From the cell containing the given text, extract its center point as (X, Y) coordinate. 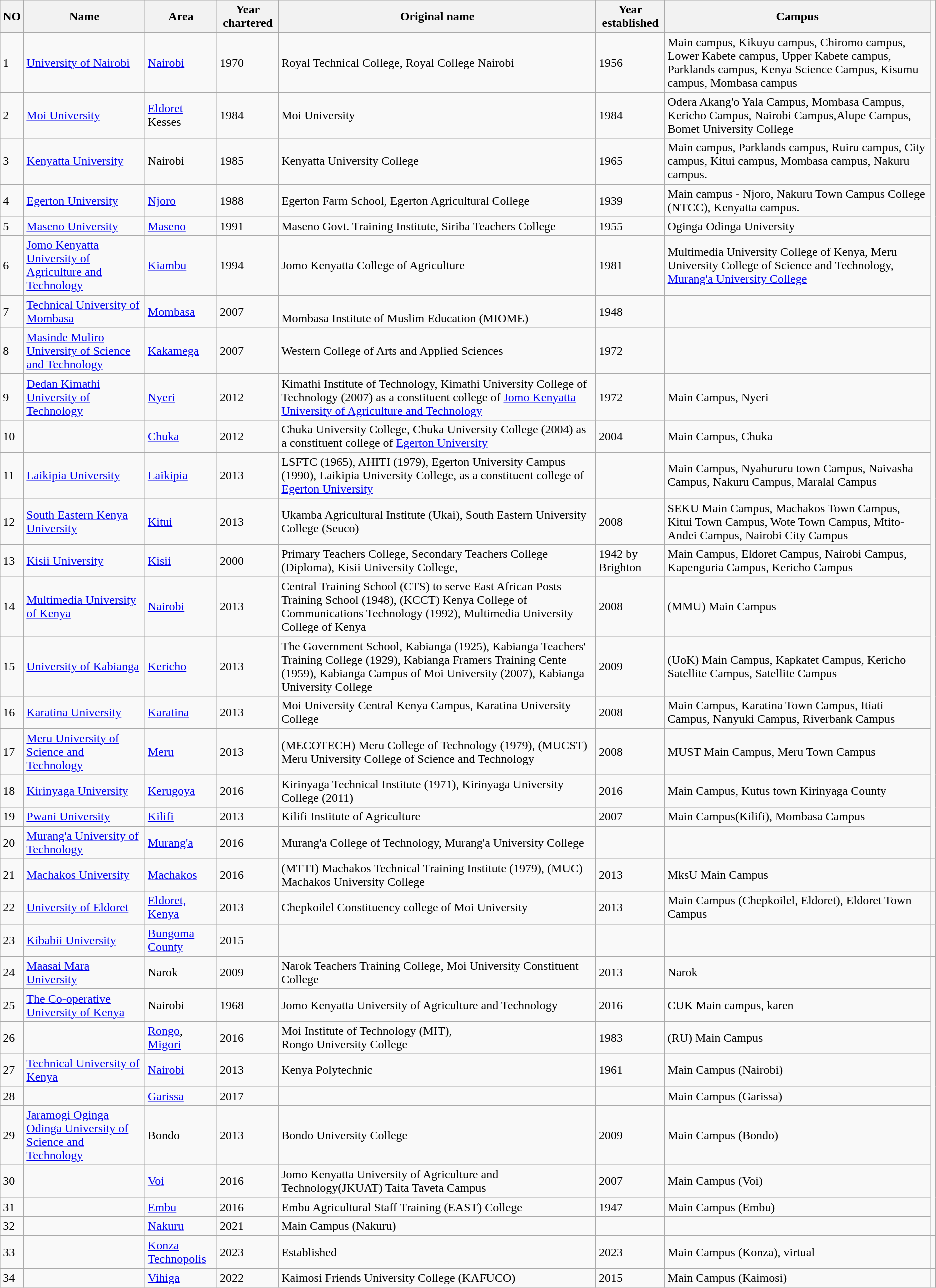
Main campus, Parklands campus, Ruiru campus, City campus, Kitui campus, Mombasa campus, Nakuru campus. (797, 161)
1983 (630, 1038)
11 (12, 475)
Bungoma County (181, 940)
Moi University Central Kenya Campus, Karatina University College (438, 713)
NO (12, 17)
Original name (438, 17)
Meru (181, 752)
13 (12, 561)
LSFTC (1965), AHITI (1979), Egerton University Campus (1990), Laikipia University College, as a constituent college of Egerton University (438, 475)
Moi Institute of Technology (MIT),Rongo University College (438, 1038)
CUK Main campus, karen (797, 1005)
32 (12, 1226)
Kakamega (181, 351)
Bondo University College (438, 1136)
Maseno (181, 226)
Multimedia University of Kenya (85, 607)
Rongo, Migori (181, 1038)
2004 (630, 436)
Kisii (181, 561)
Name (85, 17)
Embu Agricultural Staff Training (EAST) College (438, 1207)
2000 (248, 561)
Mombasa Institute of Muslim Education (MIOME) (438, 312)
Main Campus (Bondo) (797, 1136)
16 (12, 713)
17 (12, 752)
Royal Technical College, Royal College Nairobi (438, 63)
29 (12, 1136)
(UoK) Main Campus, Kapkatet Campus, Kericho Satellite Campus, Satellite Campus (797, 667)
7 (12, 312)
Kilifi Institute of Agriculture (438, 817)
12 (12, 522)
Kisii University (85, 561)
Main Campus, Nyahururu town Campus, Naivasha Campus, Nakuru Campus, Maralal Campus (797, 475)
Embu (181, 1207)
Year established (630, 17)
Established (438, 1252)
Kericho (181, 667)
Area (181, 17)
Njoro (181, 201)
26 (12, 1038)
1970 (248, 63)
Main Campus, Kutus town Kirinyaga County (797, 791)
Murang'a College of Technology, Murang'a University College (438, 843)
27 (12, 1070)
6 (12, 266)
20 (12, 843)
23 (12, 940)
Kirinyaga Technical Institute (1971), Kirinyaga University College (2011) (438, 791)
Kenya Polytechnic (438, 1070)
Narok Teachers Training College, Moi University Constituent College (438, 973)
1947 (630, 1207)
2022 (248, 1278)
1965 (630, 161)
31 (12, 1207)
Masinde Muliro University of Science and Technology (85, 351)
University of Nairobi (85, 63)
3 (12, 161)
Machakos (181, 875)
Maseno Govt. Training Institute, Siriba Teachers College (438, 226)
(RU) Main Campus (797, 1038)
Main Campus (Embu) (797, 1207)
Jomo Kenyatta College of Agriculture (438, 266)
Kaimosi Friends University College (KAFUCO) (438, 1278)
1956 (630, 63)
Main campus - Njoro, Nakuru Town Campus College (NTCC), Kenyatta campus. (797, 201)
Maseno University (85, 226)
Kenyatta University (85, 161)
1961 (630, 1070)
Main Campus(Kilifi), Mombasa Campus (797, 817)
28 (12, 1096)
Eldoret Kesses (181, 115)
Chepkoilel Constituency college of Moi University (438, 908)
Kilifi (181, 817)
Main Campus (Garissa) (797, 1096)
Main Campus (Chepkoilel, Eldoret), Eldoret Town Campus (797, 908)
1985 (248, 161)
1994 (248, 266)
Karatina (181, 713)
Multimedia University College of Kenya, Meru University College of Science and Technology, Murang'a University College (797, 266)
Kirinyaga University (85, 791)
2 (12, 115)
18 (12, 791)
33 (12, 1252)
Laikipia University (85, 475)
1948 (630, 312)
1981 (630, 266)
(MTTI) Machakos Technical Training Institute (1979), (MUC) Machakos University College (438, 875)
Murang'a University of Technology (85, 843)
15 (12, 667)
Garissa (181, 1096)
Main Campus (Kaimosi) (797, 1278)
Dedan Kimathi University of Technology (85, 397)
Kiambu (181, 266)
30 (12, 1182)
Kitui (181, 522)
1988 (248, 201)
Egerton Farm School, Egerton Agricultural College (438, 201)
Ukamba Agricultural Institute (Ukai), South Eastern University College (Seuco) (438, 522)
Mombasa (181, 312)
MksU Main Campus (797, 875)
1968 (248, 1005)
South Eastern Kenya University (85, 522)
Main Campus (Konza), virtual (797, 1252)
Kenyatta University College (438, 161)
4 (12, 201)
Campus (797, 17)
19 (12, 817)
Kerugoya (181, 791)
25 (12, 1005)
Nyeri (181, 397)
22 (12, 908)
24 (12, 973)
1991 (248, 226)
Main Campus, Chuka (797, 436)
Oginga Odinga University (797, 226)
Vihiga (181, 1278)
MUST Main Campus, Meru Town Campus (797, 752)
1955 (630, 226)
University of Eldoret (85, 908)
Year chartered (248, 17)
Machakos University (85, 875)
Laikipia (181, 475)
5 (12, 226)
Pwani University (85, 817)
Voi (181, 1182)
Main Campus, Eldoret Campus, Nairobi Campus, Kapenguria Campus, Kericho Campus (797, 561)
Eldoret, Kenya (181, 908)
Murang'a (181, 843)
Chuka (181, 436)
Technical University of Kenya (85, 1070)
8 (12, 351)
Main Campus, Karatina Town Campus, Itiati Campus, Nanyuki Campus, Riverbank Campus (797, 713)
(MECOTECH) Meru College of Technology (1979), (MUCST) Meru University College of Science and Technology (438, 752)
14 (12, 607)
Kibabii University (85, 940)
1 (12, 63)
Maasai Mara University (85, 973)
University of Kabianga (85, 667)
Jomo Kenyatta University of Agriculture and Technology(JKUAT) Taita Taveta Campus (438, 1182)
Main Campus (Voi) (797, 1182)
Bondo (181, 1136)
Main Campus (Nakuru) (438, 1226)
Technical University of Mombasa (85, 312)
10 (12, 436)
2021 (248, 1226)
Jaramogi Oginga Odinga University of Science and Technology (85, 1136)
Meru University of Science and Technology (85, 752)
Western College of Arts and Applied Sciences (438, 351)
Main Campus (Nairobi) (797, 1070)
The Co-operative University of Kenya (85, 1005)
Karatina University (85, 713)
1939 (630, 201)
Chuka University College, Chuka University College (2004) as a constituent college of Egerton University (438, 436)
Konza Technopolis (181, 1252)
2017 (248, 1096)
Odera Akang'o Yala Campus, Mombasa Campus, Kericho Campus, Nairobi Campus,Alupe Campus, Bomet University College (797, 115)
Egerton University (85, 201)
1942 by Brighton (630, 561)
Main Campus, Nyeri (797, 397)
SEKU Main Campus, Machakos Town Campus, Kitui Town Campus, Wote Town Campus, Mtito-Andei Campus, Nairobi City Campus (797, 522)
21 (12, 875)
Nakuru (181, 1226)
(MMU) Main Campus (797, 607)
Primary Teachers College, Secondary Teachers College (Diploma), Kisii University College, (438, 561)
34 (12, 1278)
9 (12, 397)
